From the cell containing the given text, extract its center point as [x, y] coordinate. 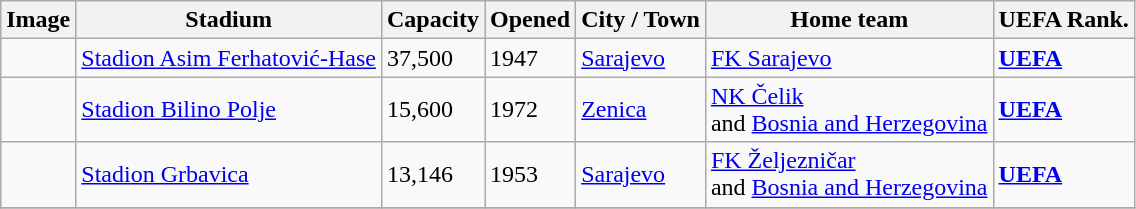
Zenica [641, 110]
37,500 [432, 58]
13,146 [432, 174]
1947 [530, 58]
Capacity [432, 20]
Stadion Bilino Polje [229, 110]
NK Čelik and Bosnia and Herzegovina [849, 110]
FK Željezničar and Bosnia and Herzegovina [849, 174]
Opened [530, 20]
Image [38, 20]
FK Sarajevo [849, 58]
Stadion Asim Ferhatović-Hase [229, 58]
1953 [530, 174]
Home team [849, 20]
Stadion Grbavica [229, 174]
15,600 [432, 110]
Stadium [229, 20]
UEFA Rank. [1064, 20]
1972 [530, 110]
City / Town [641, 20]
